Pinpoint the cell where the given text exists, returning its [X, Y] midpoint coordinate. 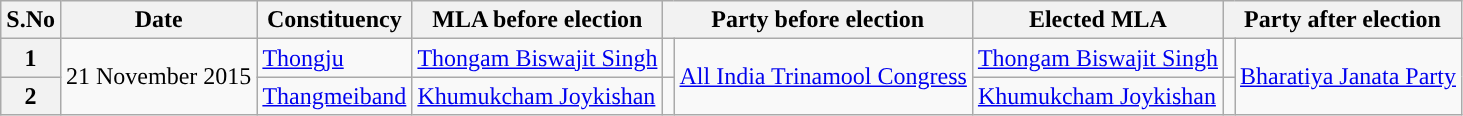
Thangmeiband [334, 96]
Bharatiya Janata Party [1348, 77]
2 [31, 96]
Party after election [1342, 20]
MLA before election [538, 20]
S.No [31, 20]
21 November 2015 [158, 77]
Elected MLA [1098, 20]
Thongju [334, 58]
1 [31, 58]
Party before election [818, 20]
All India Trinamool Congress [823, 77]
Date [158, 20]
Constituency [334, 20]
